Return (X, Y) of the center of cell containing provided text 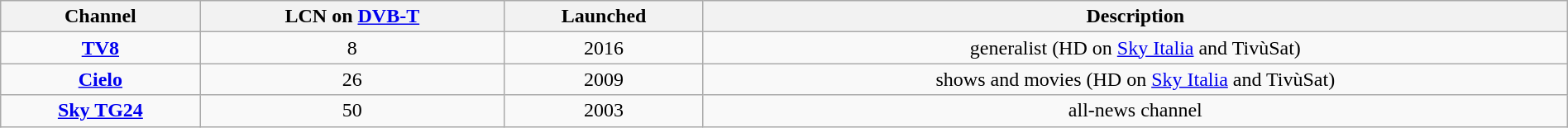
TV8 (101, 48)
8 (352, 48)
26 (352, 79)
shows and movies (HD on Sky Italia and TivùSat) (1135, 79)
LCN on DVB-T (352, 17)
Channel (101, 17)
generalist (HD on Sky Italia and TivùSat) (1135, 48)
2009 (604, 79)
Description (1135, 17)
2003 (604, 111)
Launched (604, 17)
Sky TG24 (101, 111)
50 (352, 111)
Cielo (101, 79)
all-news channel (1135, 111)
2016 (604, 48)
